Scan for the cell matching the given text and deliver its (x, y) coordinate at center. 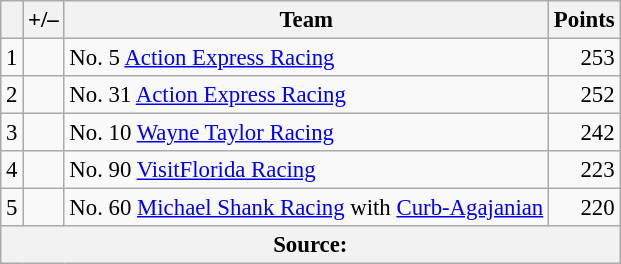
223 (584, 170)
No. 31 Action Express Racing (306, 95)
No. 10 Wayne Taylor Racing (306, 133)
5 (12, 208)
242 (584, 133)
No. 5 Action Express Racing (306, 58)
No. 60 Michael Shank Racing with Curb-Agajanian (306, 208)
Team (306, 20)
No. 90 VisitFlorida Racing (306, 170)
220 (584, 208)
253 (584, 58)
3 (12, 133)
Source: (310, 245)
2 (12, 95)
Points (584, 20)
4 (12, 170)
1 (12, 58)
252 (584, 95)
+/– (44, 20)
